Pinpoint the cell where the given text exists, returning its (x, y) midpoint coordinate. 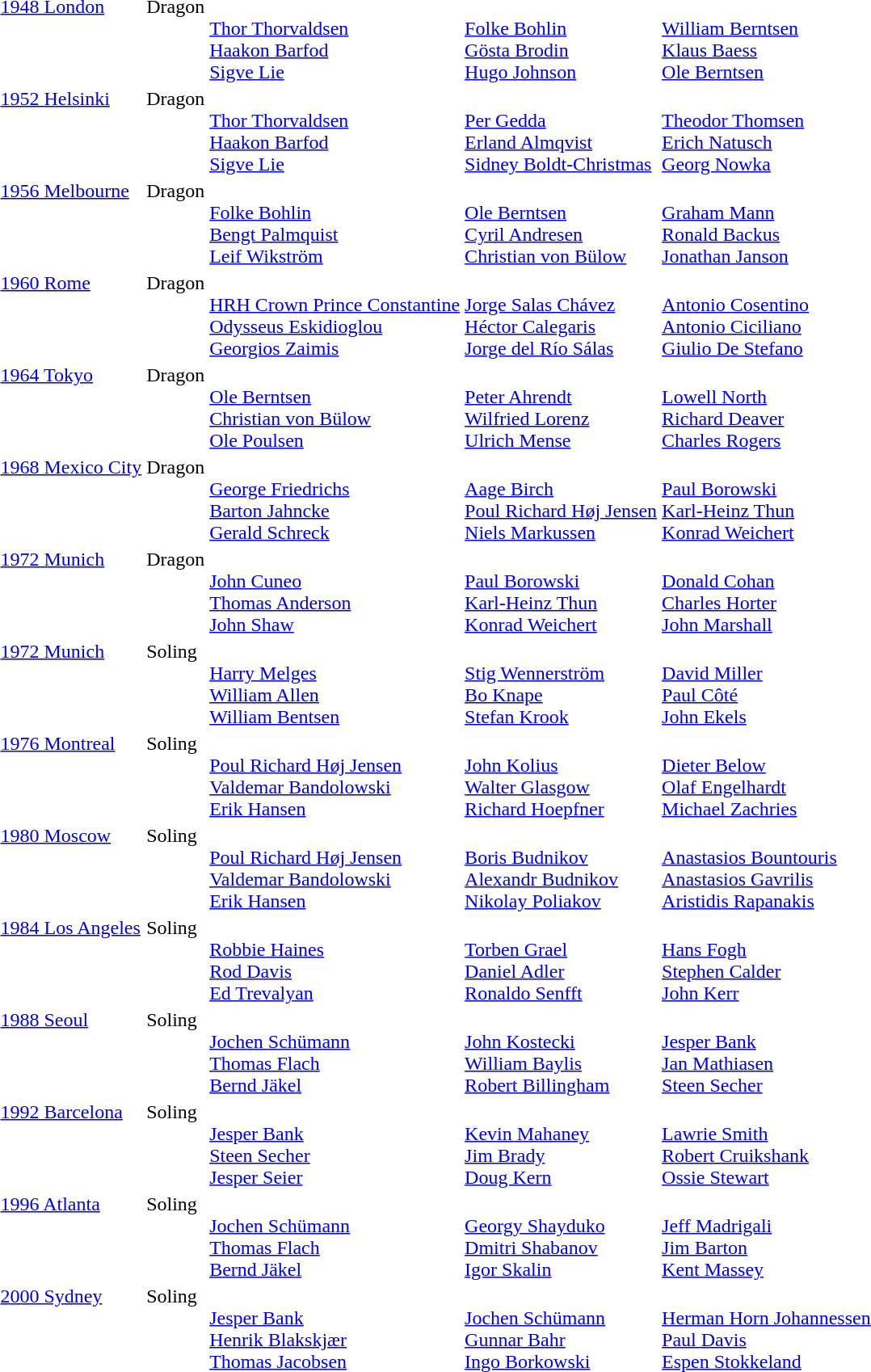
Jesper BankSteen SecherJesper Seier (335, 1144)
Boris BudnikovAlexandr BudnikovNikolay Poliakov (561, 868)
Robbie HainesRod DavisEd Trevalyan (335, 960)
John CuneoThomas AndersonJohn Shaw (335, 591)
John KoliusWalter GlasgowRichard Hoepfner (561, 776)
Peter AhrendtWilfried LorenzUlrich Mense (561, 407)
Thor ThorvaldsenHaakon BarfodSigve Lie (335, 131)
Per GeddaErland AlmqvistSidney Boldt-Christmas (561, 131)
John KosteckiWilliam BaylisRobert Billingham (561, 1052)
Ole BerntsenChristian von BülowOle Poulsen (335, 407)
Jorge Salas ChávezHéctor CalegarisJorge del Río Sálas (561, 315)
HRH Crown Prince ConstantineOdysseus EskidioglouGeorgios Zaimis (335, 315)
George FriedrichsBarton JahnckeGerald Schreck (335, 499)
Paul BorowskiKarl-Heinz ThunKonrad Weichert (561, 591)
Stig WennerströmBo KnapeStefan Krook (561, 684)
Folke BohlinBengt PalmquistLeif Wikström (335, 223)
Torben GraelDaniel AdlerRonaldo Senfft (561, 960)
Aage BirchPoul Richard Høj JensenNiels Markussen (561, 499)
Kevin MahaneyJim BradyDoug Kern (561, 1144)
Ole BerntsenCyril AndresenChristian von Bülow (561, 223)
Georgy ShaydukoDmitri ShabanovIgor Skalin (561, 1236)
Harry MelgesWilliam AllenWilliam Bentsen (335, 684)
